From the cell containing the given text, extract its center point as [x, y] coordinate. 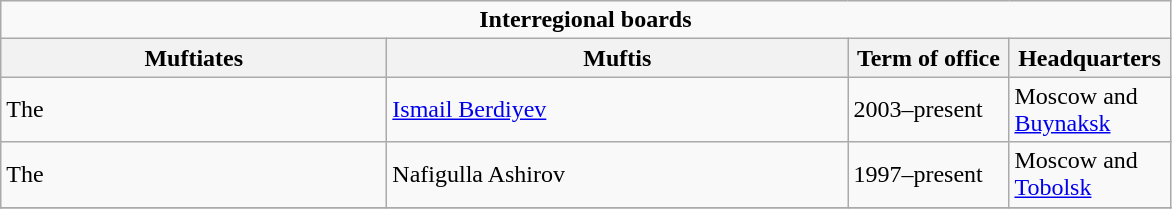
Interregional boards [586, 20]
Ismail Berdiyev [618, 110]
Muftiates [194, 58]
Muftis [618, 58]
Moscow and Tobolsk [1090, 174]
Moscow and Buynaksk [1090, 110]
2003–present [928, 110]
Term of office [928, 58]
Headquarters [1090, 58]
Nafigulla Ashirov [618, 174]
1997–present [928, 174]
